Return the (X, Y) coordinate for the center point of the cell that contains the specified text.  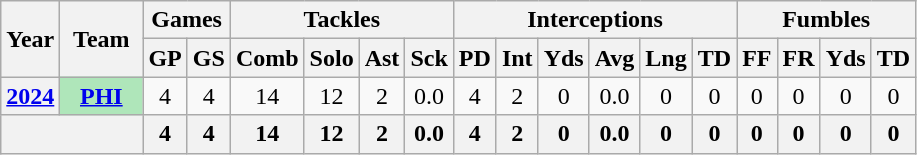
Avg (614, 58)
Sck (429, 58)
Tackles (342, 20)
Ast (382, 58)
Solo (332, 58)
Team (102, 39)
FR (798, 58)
PHI (102, 96)
Fumbles (826, 20)
Lng (666, 58)
Year (30, 39)
Interceptions (594, 20)
Comb (267, 58)
GP (165, 58)
2024 (30, 96)
PD (474, 58)
GS (208, 58)
FF (757, 58)
Games (186, 20)
Int (517, 58)
